For the text-containing cell, return its midpoint in [x, y] coordinate format. 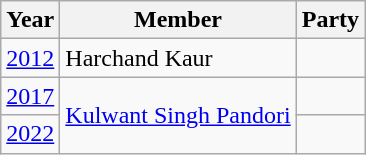
2017 [30, 96]
Year [30, 20]
Party [330, 20]
2022 [30, 134]
Member [178, 20]
Harchand Kaur [178, 58]
Kulwant Singh Pandori [178, 115]
2012 [30, 58]
